Detect which cell encompasses the target text, then output its [x, y] center coordinate. 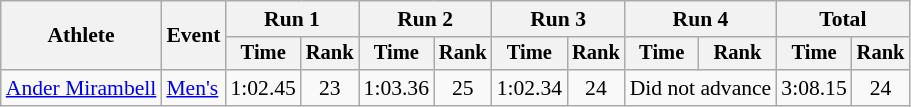
Men's [193, 88]
Run 1 [292, 19]
Athlete [82, 36]
25 [463, 88]
Ander Mirambell [82, 88]
Run 2 [426, 19]
Event [193, 36]
1:02.34 [530, 88]
1:02.45 [262, 88]
Did not advance [701, 88]
Total [842, 19]
Run 4 [701, 19]
Run 3 [558, 19]
23 [330, 88]
1:03.36 [396, 88]
3:08.15 [814, 88]
